Output the (X, Y) coordinate of the center of the cell containing the given text.  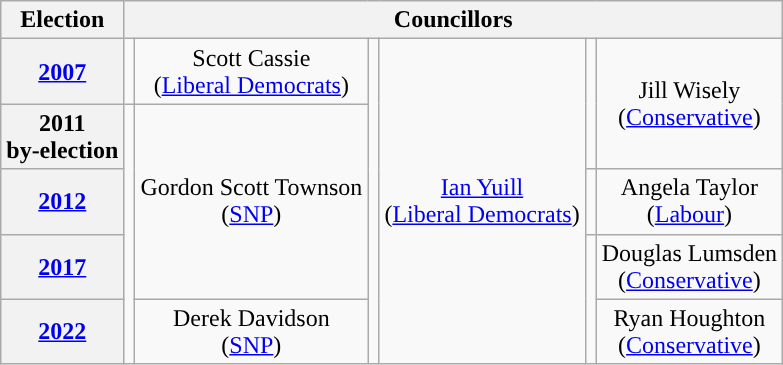
Election (62, 20)
Councillors (454, 20)
Jill Wisely(Conservative) (689, 104)
Ian Yuill(Liberal Democrats) (482, 202)
Douglas Lumsden(Conservative) (689, 266)
Scott Cassie(Liberal Democrats) (252, 72)
Derek Davidson(SNP) (252, 332)
Angela Taylor(Labour) (689, 202)
2022 (62, 332)
2011by-election (62, 136)
2012 (62, 202)
2007 (62, 72)
Ryan Houghton(Conservative) (689, 332)
Gordon Scott Townson(SNP) (252, 202)
2017 (62, 266)
